Pinpoint the cell where the given text exists, returning its (X, Y) midpoint coordinate. 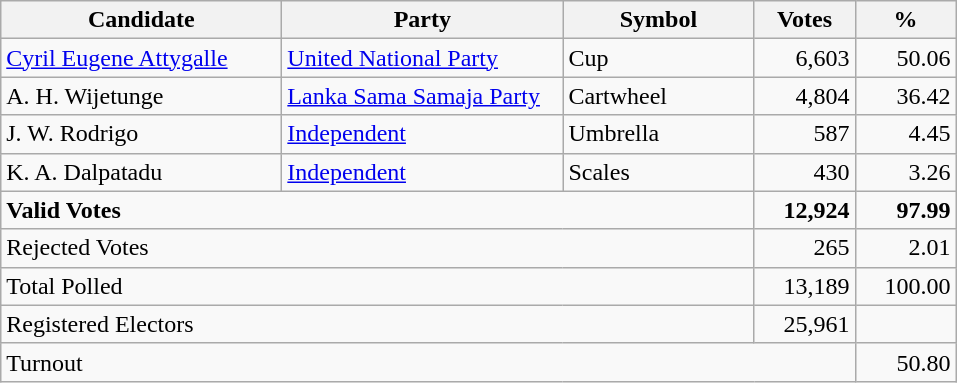
50.80 (906, 362)
587 (804, 134)
4.45 (906, 134)
Cartwheel (658, 96)
Valid Votes (378, 210)
% (906, 20)
Lanka Sama Samaja Party (422, 96)
Party (422, 20)
Umbrella (658, 134)
K. A. Dalpatadu (142, 172)
Rejected Votes (378, 248)
265 (804, 248)
2.01 (906, 248)
Candidate (142, 20)
6,603 (804, 58)
J. W. Rodrigo (142, 134)
Votes (804, 20)
12,924 (804, 210)
36.42 (906, 96)
13,189 (804, 286)
4,804 (804, 96)
Symbol (658, 20)
Total Polled (378, 286)
25,961 (804, 324)
97.99 (906, 210)
United National Party (422, 58)
100.00 (906, 286)
Cup (658, 58)
Turnout (428, 362)
Scales (658, 172)
A. H. Wijetunge (142, 96)
3.26 (906, 172)
430 (804, 172)
50.06 (906, 58)
Registered Electors (378, 324)
Cyril Eugene Attygalle (142, 58)
